Identify which cell holds the provided text, then report its (X, Y) central coordinate. 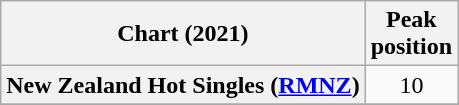
Peakposition (411, 34)
New Zealand Hot Singles (RMNZ) (183, 85)
Chart (2021) (183, 34)
10 (411, 85)
